Return the [X, Y] coordinate for the center point of the cell that contains the specified text.  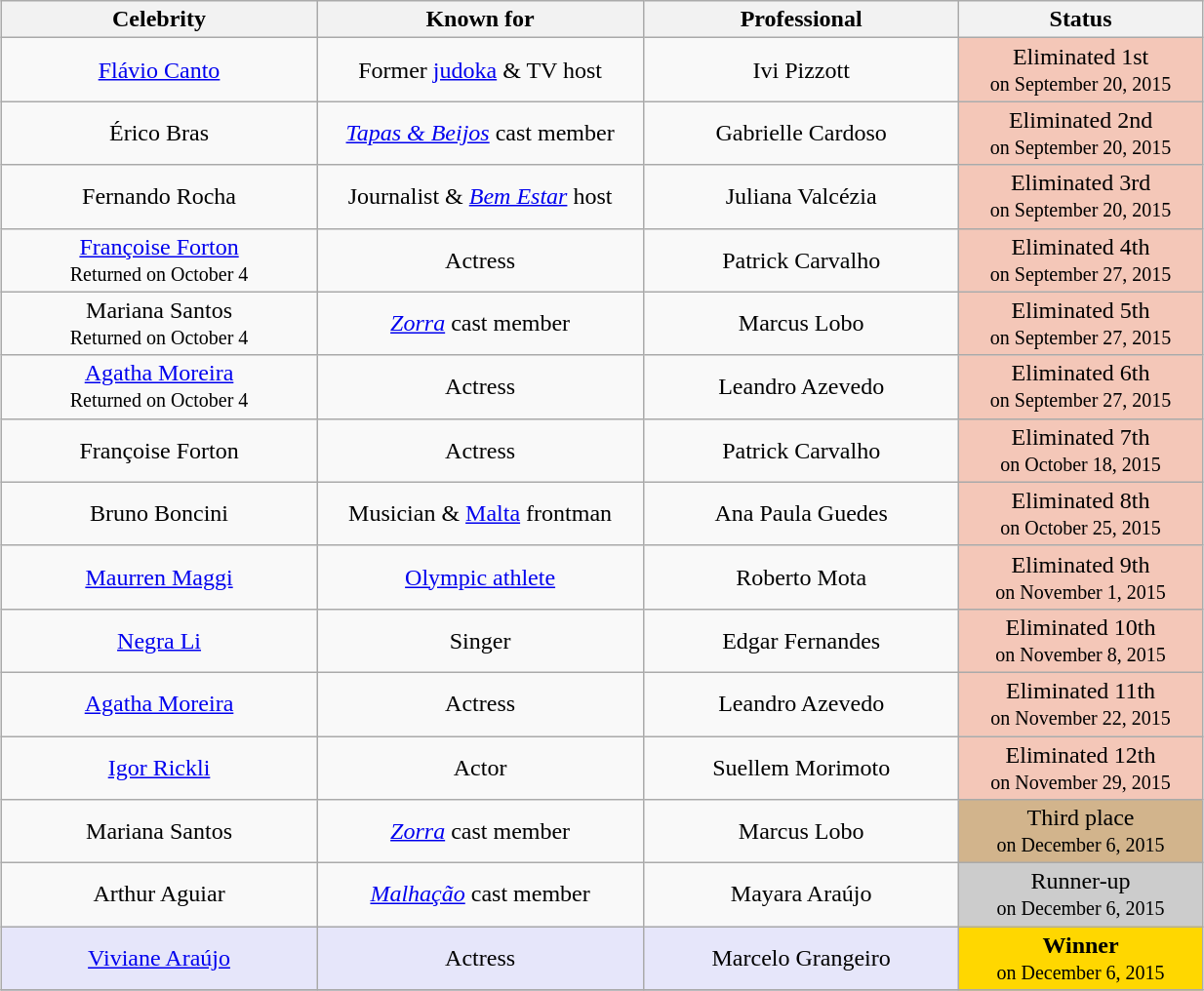
Fernando Rocha [160, 197]
Arthur Aguiar [160, 895]
Françoise FortonReturned on October 4 [160, 259]
Eliminated 6thon September 27, 2015 [1081, 386]
Edgar Fernandes [802, 640]
Érico Bras [160, 133]
Roberto Mota [802, 577]
Eliminated 11thon November 22, 2015 [1081, 704]
Mariana SantosReturned on October 4 [160, 324]
Third placeon December 6, 2015 [1081, 831]
Flávio Canto [160, 70]
Eliminated 1ston September 20, 2015 [1081, 70]
Professional [802, 20]
Ana Paula Guedes [802, 513]
Eliminated 8thon October 25, 2015 [1081, 513]
Status [1081, 20]
Eliminated 10thon November 8, 2015 [1081, 640]
Mayara Araújo [802, 895]
Eliminated 7thon October 18, 2015 [1081, 451]
Viviane Araújo [160, 958]
Françoise Forton [160, 451]
Negra Li [160, 640]
Maurren Maggi [160, 577]
Musician & Malta frontman [480, 513]
Eliminated 12thon November 29, 2015 [1081, 767]
Marcelo Grangeiro [802, 958]
Eliminated 2ndon September 20, 2015 [1081, 133]
Gabrielle Cardoso [802, 133]
Celebrity [160, 20]
Mariana Santos [160, 831]
Agatha MoreiraReturned on October 4 [160, 386]
Known for [480, 20]
Eliminated 4thon September 27, 2015 [1081, 259]
Bruno Boncini [160, 513]
Singer [480, 640]
Eliminated 3rdon September 20, 2015 [1081, 197]
Former judoka & TV host [480, 70]
Olympic athlete [480, 577]
Journalist & Bem Estar host [480, 197]
Eliminated 5thon September 27, 2015 [1081, 324]
Tapas & Beijos cast member [480, 133]
Actor [480, 767]
Suellem Morimoto [802, 767]
Eliminated 9thon November 1, 2015 [1081, 577]
Juliana Valcézia [802, 197]
Ivi Pizzott [802, 70]
Runner-upon December 6, 2015 [1081, 895]
Malhação cast member [480, 895]
Winneron December 6, 2015 [1081, 958]
Igor Rickli [160, 767]
Agatha Moreira [160, 704]
